Scan for the cell matching the given text and deliver its (X, Y) coordinate at center. 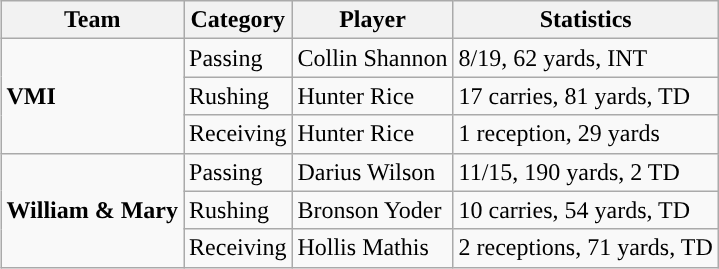
Team (92, 20)
8/19, 62 yards, INT (586, 58)
1 reception, 29 yards (586, 134)
17 carries, 81 yards, TD (586, 96)
William & Mary (92, 210)
Statistics (586, 20)
Darius Wilson (372, 172)
11/15, 190 yards, 2 TD (586, 172)
VMI (92, 96)
2 receptions, 71 yards, TD (586, 248)
10 carries, 54 yards, TD (586, 210)
Collin Shannon (372, 58)
Category (238, 20)
Bronson Yoder (372, 210)
Player (372, 20)
Hollis Mathis (372, 248)
